Return [x, y] of the center of cell containing provided text 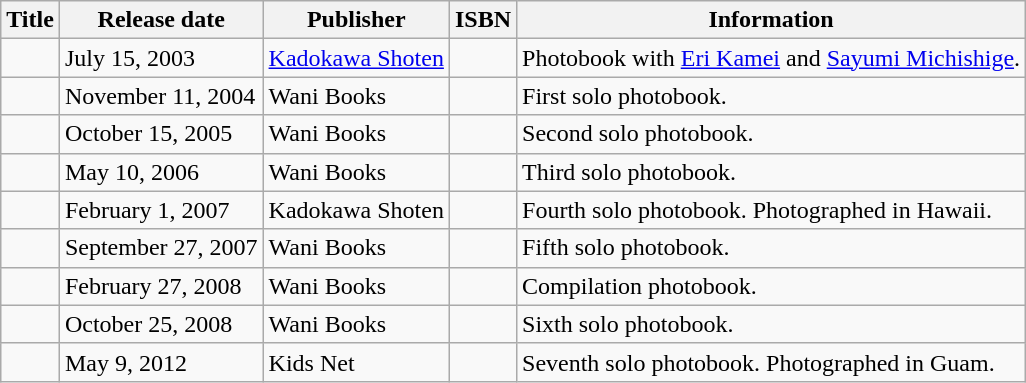
Photobook with Eri Kamei and Sayumi Michishige. [772, 58]
July 15, 2003 [161, 58]
Compilation photobook. [772, 286]
ISBN [482, 20]
May 9, 2012 [161, 362]
October 15, 2005 [161, 134]
Kids Net [356, 362]
Seventh solo photobook. Photographed in Guam. [772, 362]
Release date [161, 20]
Third solo photobook. [772, 172]
Second solo photobook. [772, 134]
Publisher [356, 20]
Fifth solo photobook. [772, 248]
February 1, 2007 [161, 210]
May 10, 2006 [161, 172]
November 11, 2004 [161, 96]
Fourth solo photobook. Photographed in Hawaii. [772, 210]
Information [772, 20]
Title [30, 20]
February 27, 2008 [161, 286]
October 25, 2008 [161, 324]
Sixth solo photobook. [772, 324]
First solo photobook. [772, 96]
September 27, 2007 [161, 248]
